Return (x, y) of the center of cell containing provided text 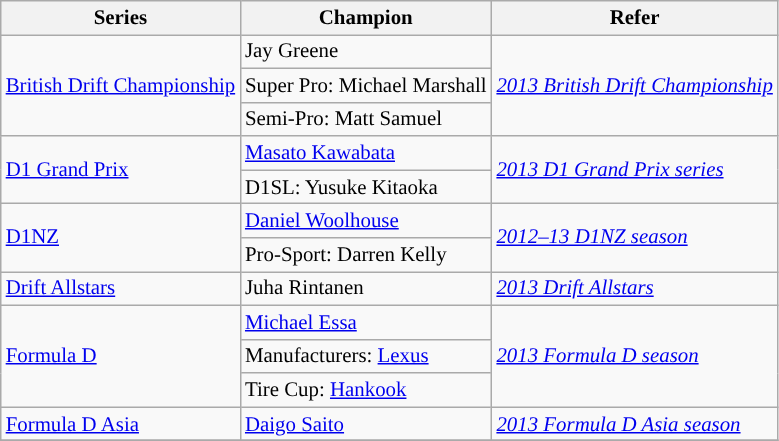
Manufacturers: Lexus (366, 356)
D1 Grand Prix (120, 170)
Semi-Pro: Matt Samuel (366, 119)
Pro-Sport: Darren Kelly (366, 255)
Masato Kawabata (366, 153)
2013 Formula D Asia season (634, 424)
2013 D1 Grand Prix series (634, 170)
Series (120, 18)
Jay Greene (366, 51)
Juha Rintanen (366, 288)
2013 British Drift Championship (634, 85)
Michael Essa (366, 322)
Refer (634, 18)
2012–13 D1NZ season (634, 238)
Daigo Saito (366, 424)
British Drift Championship (120, 85)
Formula D Asia (120, 424)
Daniel Woolhouse (366, 221)
Formula D (120, 356)
Super Pro: Michael Marshall (366, 85)
D1NZ (120, 238)
Champion (366, 18)
Tire Cup: Hankook (366, 390)
2013 Drift Allstars (634, 288)
2013 Formula D season (634, 356)
D1SL: Yusuke Kitaoka (366, 187)
Drift Allstars (120, 288)
